Scan for the cell matching the given text and deliver its (X, Y) coordinate at center. 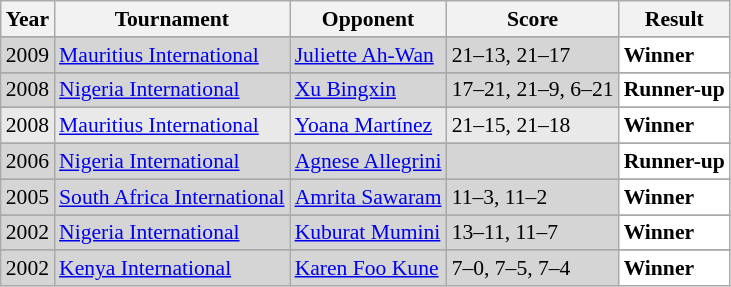
Tournament (172, 19)
Score (533, 19)
Kuburat Mumini (368, 233)
Kenya International (172, 269)
21–13, 21–17 (533, 55)
Amrita Sawaram (368, 197)
17–21, 21–9, 6–21 (533, 90)
2005 (28, 197)
21–15, 21–18 (533, 126)
Xu Bingxin (368, 90)
Karen Foo Kune (368, 269)
Year (28, 19)
Juliette Ah-Wan (368, 55)
South Africa International (172, 197)
2009 (28, 55)
7–0, 7–5, 7–4 (533, 269)
Result (674, 19)
Agnese Allegrini (368, 162)
13–11, 11–7 (533, 233)
Opponent (368, 19)
Yoana Martínez (368, 126)
11–3, 11–2 (533, 197)
2006 (28, 162)
